Output the [x, y] coordinate of the center of the cell containing the given text.  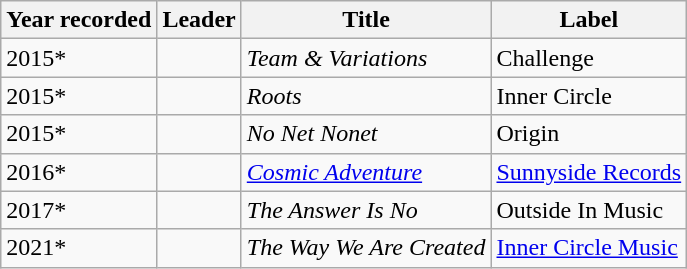
Cosmic Adventure [366, 172]
2017* [79, 210]
Origin [589, 134]
Sunnyside Records [589, 172]
Label [589, 20]
2021* [79, 248]
Year recorded [79, 20]
Inner Circle [589, 96]
No Net Nonet [366, 134]
The Way We Are Created [366, 248]
Inner Circle Music [589, 248]
2016* [79, 172]
Leader [199, 20]
Title [366, 20]
Team & Variations [366, 58]
Outside In Music [589, 210]
The Answer Is No [366, 210]
Challenge [589, 58]
Roots [366, 96]
